Extract the [X, Y] coordinate from the center of the cell holding the provided text.  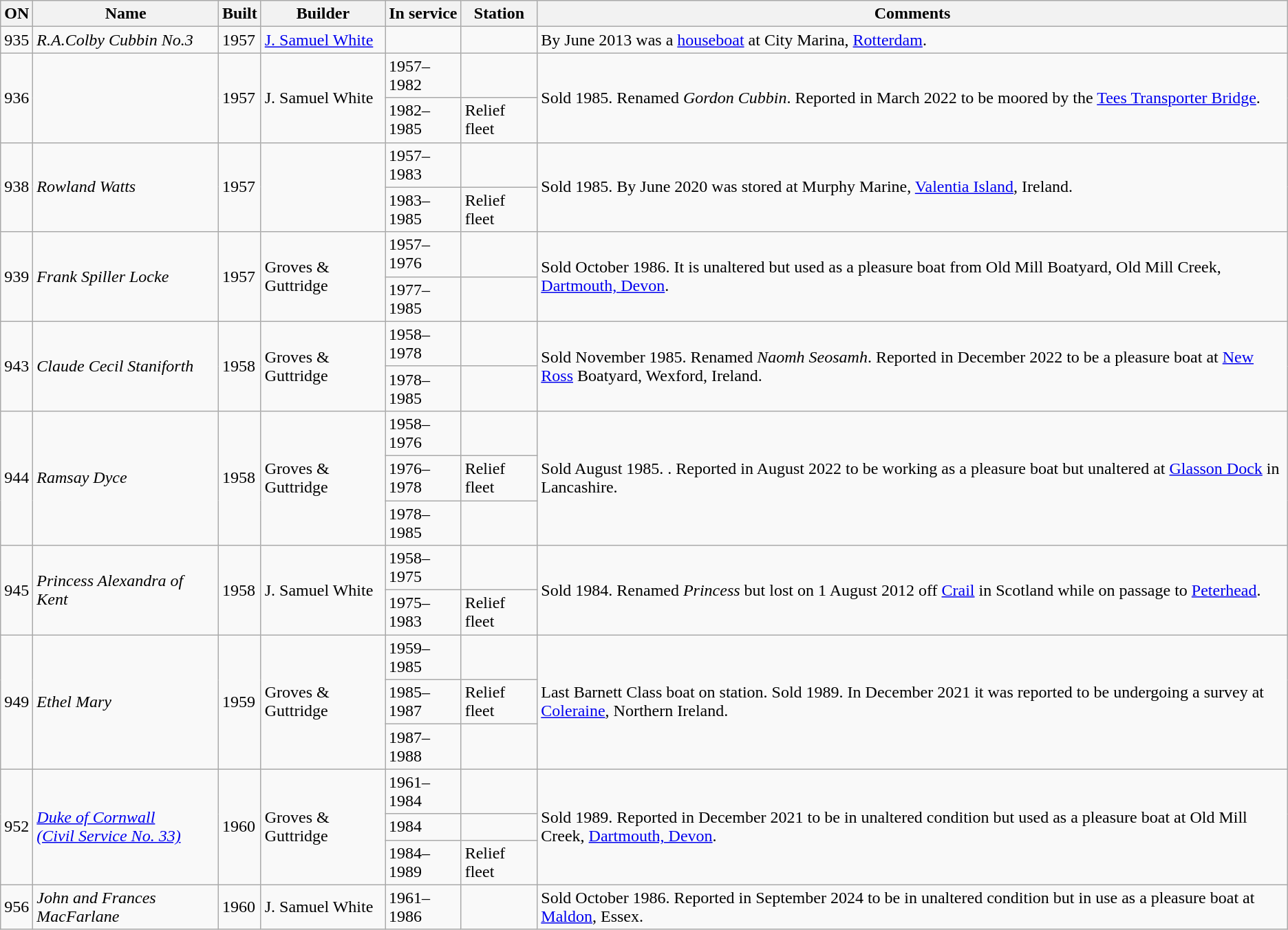
Sold October 1986. It is unaltered but used as a pleasure boat from Old Mill Boatyard, Old Mill Creek, Dartmouth, Devon. [912, 277]
1959–1985 [424, 658]
1983–1985 [424, 209]
1982–1985 [424, 120]
By June 2013 was a houseboat at City Marina, Rotterdam. [912, 40]
Sold October 1986. Reported in September 2024 to be in unaltered condition but in use as a pleasure boat at Maldon, Essex. [912, 907]
943 [17, 366]
1984–1989 [424, 863]
956 [17, 907]
939 [17, 277]
1958–1976 [424, 433]
1957–1983 [424, 165]
Duke of Cornwall(Civil Service No. 33) [126, 827]
938 [17, 187]
Princess Alexandra of Kent [126, 590]
ON [17, 14]
Built [239, 14]
1975–1983 [424, 612]
Name [126, 14]
Ethel Mary [126, 702]
1976–1978 [424, 477]
Ramsay Dyce [126, 477]
Sold 1989. Reported in December 2021 to be in unaltered condition but used as a pleasure boat at Old Mill Creek, Dartmouth, Devon. [912, 827]
Comments [912, 14]
1984 [424, 827]
944 [17, 477]
1961–1986 [424, 907]
949 [17, 702]
Station [500, 14]
1987–1988 [424, 747]
1958–1978 [424, 344]
John and Frances MacFarlane [126, 907]
Sold 1985. Renamed Gordon Cubbin. Reported in March 2022 to be moored by the Tees Transporter Bridge. [912, 98]
Sold 1984. Renamed Princess but lost on 1 August 2012 off Crail in Scotland while on passage to Peterhead. [912, 590]
Claude Cecil Staniforth [126, 366]
Sold November 1985. Renamed Naomh Seosamh. Reported in December 2022 to be a pleasure boat at New Ross Boatyard, Wexford, Ireland. [912, 366]
1959 [239, 702]
1977–1985 [424, 299]
1961–1984 [424, 791]
1957–1982 [424, 76]
Frank Spiller Locke [126, 277]
1957–1976 [424, 255]
Sold 1985. By June 2020 was stored at Murphy Marine, Valentia Island, Ireland. [912, 187]
Builder [323, 14]
945 [17, 590]
1985–1987 [424, 702]
936 [17, 98]
Last Barnett Class boat on station. Sold 1989. In December 2021 it was reported to be undergoing a survey at Coleraine, Northern Ireland. [912, 702]
In service [424, 14]
Rowland Watts [126, 187]
Sold August 1985. . Reported in August 2022 to be working as a pleasure boat but unaltered at Glasson Dock in Lancashire. [912, 477]
935 [17, 40]
952 [17, 827]
R.A.Colby Cubbin No.3 [126, 40]
1958–1975 [424, 568]
